Determine the (x, y) coordinate at the center of the cell enclosing the given text.  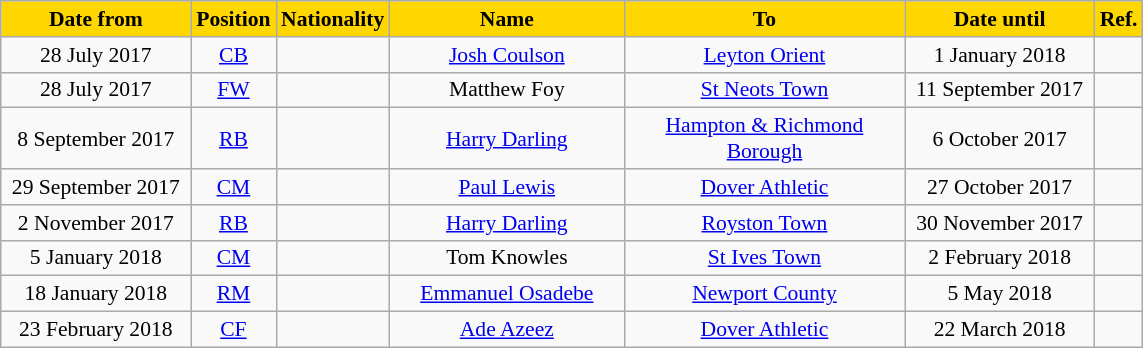
Date until (1000, 19)
2 February 2018 (1000, 258)
27 October 2017 (1000, 187)
Nationality (332, 19)
To (764, 19)
5 May 2018 (1000, 294)
Josh Coulson (506, 55)
Position (234, 19)
Royston Town (764, 223)
18 January 2018 (96, 294)
2 November 2017 (96, 223)
Matthew Foy (506, 90)
FW (234, 90)
11 September 2017 (1000, 90)
Name (506, 19)
Ref. (1119, 19)
5 January 2018 (96, 258)
Leyton Orient (764, 55)
RM (234, 294)
Hampton & Richmond Borough (764, 138)
29 September 2017 (96, 187)
Emmanuel Osadebe (506, 294)
Newport County (764, 294)
22 March 2018 (1000, 330)
8 September 2017 (96, 138)
23 February 2018 (96, 330)
CF (234, 330)
1 January 2018 (1000, 55)
Ade Azeez (506, 330)
CB (234, 55)
6 October 2017 (1000, 138)
St Neots Town (764, 90)
Date from (96, 19)
Paul Lewis (506, 187)
30 November 2017 (1000, 223)
St Ives Town (764, 258)
Tom Knowles (506, 258)
